Capture the cell that displays the provided text and extract its [X, Y] central coordinate. 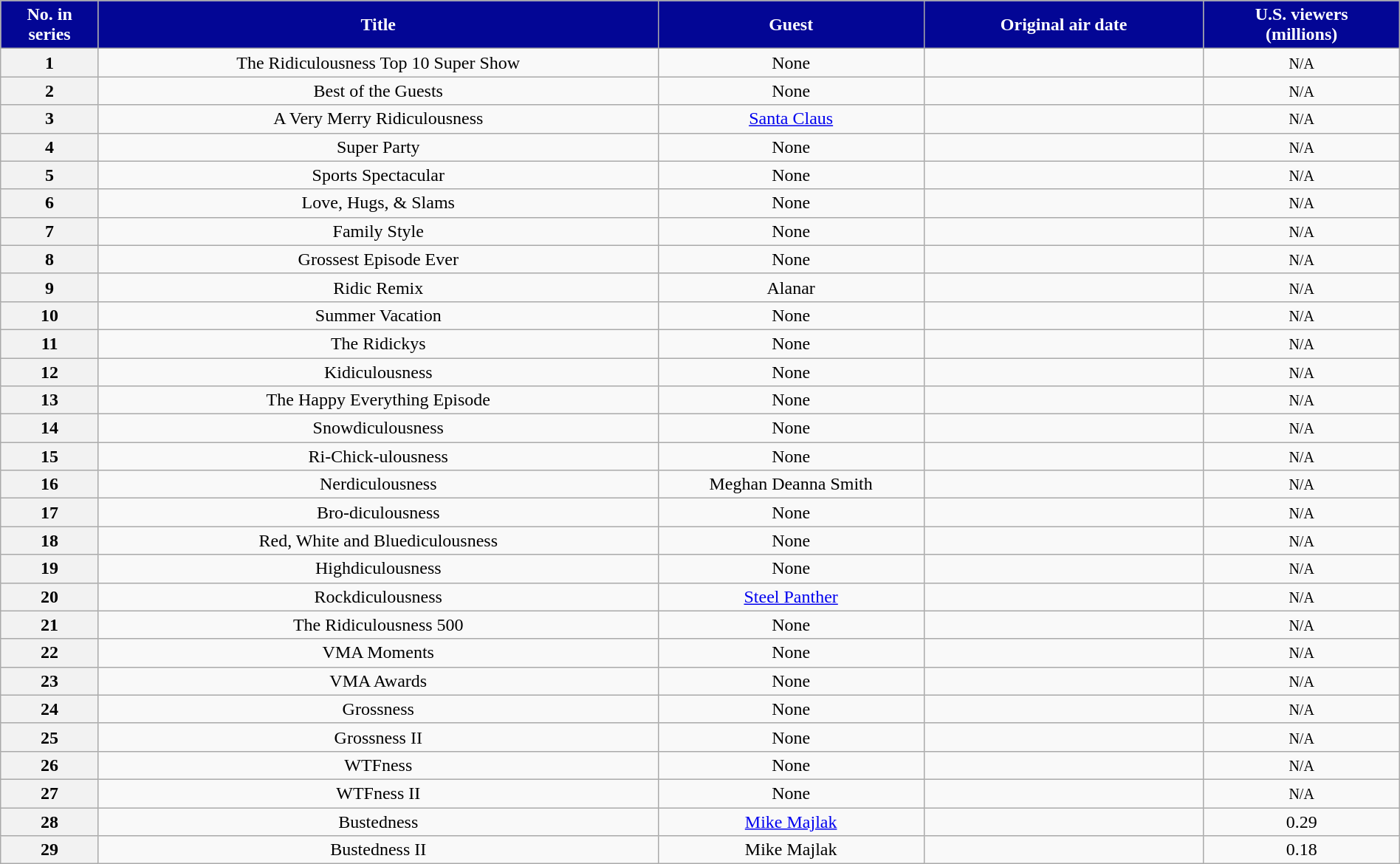
Grossness II [378, 737]
Original air date [1063, 25]
0.29 [1301, 822]
VMA Awards [378, 681]
26 [50, 765]
Meghan Deanna Smith [791, 484]
Sports Spectacular [378, 175]
14 [50, 428]
15 [50, 456]
The Ridickys [378, 343]
Bustedness [378, 822]
Alanar [791, 287]
Bro-diculousness [378, 512]
Bustedness II [378, 850]
Best of the Guests [378, 91]
Family Style [378, 231]
24 [50, 709]
VMA Moments [378, 653]
19 [50, 569]
27 [50, 793]
Love, Hugs, & Slams [378, 203]
17 [50, 512]
WTFness II [378, 793]
13 [50, 400]
Red, White and Bluediculousness [378, 541]
11 [50, 343]
20 [50, 597]
16 [50, 484]
Rockdiculousness [378, 597]
The Ridiculousness Top 10 Super Show [378, 63]
The Happy Everything Episode [378, 400]
3 [50, 119]
28 [50, 822]
Kidiculousness [378, 371]
9 [50, 287]
Grossest Episode Ever [378, 259]
Ridic Remix [378, 287]
12 [50, 371]
5 [50, 175]
Snowdiculousness [378, 428]
6 [50, 203]
Grossness [378, 709]
0.18 [1301, 850]
Summer Vacation [378, 315]
Ri-Chick-ulousness [378, 456]
22 [50, 653]
1 [50, 63]
No. inseries [50, 25]
Nerdiculousness [378, 484]
U.S. viewers(millions) [1301, 25]
2 [50, 91]
7 [50, 231]
A Very Merry Ridiculousness [378, 119]
18 [50, 541]
23 [50, 681]
WTFness [378, 765]
29 [50, 850]
Highdiculousness [378, 569]
Steel Panther [791, 597]
10 [50, 315]
Super Party [378, 147]
8 [50, 259]
Santa Claus [791, 119]
Title [378, 25]
Guest [791, 25]
21 [50, 625]
25 [50, 737]
4 [50, 147]
The Ridiculousness 500 [378, 625]
